Pinpoint the cell where the given text exists, returning its [x, y] midpoint coordinate. 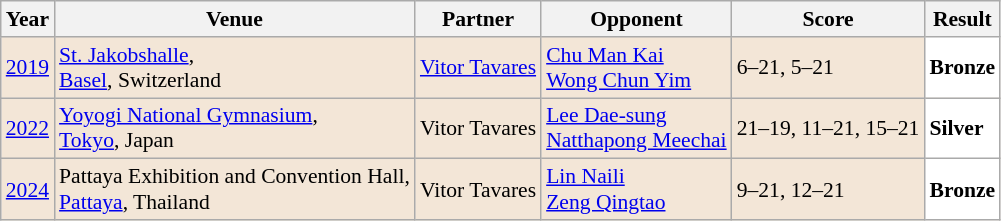
Year [28, 19]
2022 [28, 128]
Yoyogi National Gymnasium,Tokyo, Japan [234, 128]
2019 [28, 68]
Silver [962, 128]
9–21, 12–21 [828, 190]
Pattaya Exhibition and Convention Hall,Pattaya, Thailand [234, 190]
St. Jakobshalle,Basel, Switzerland [234, 68]
Partner [478, 19]
Result [962, 19]
2024 [28, 190]
Chu Man Kai Wong Chun Yim [636, 68]
Lin Naili Zeng Qingtao [636, 190]
Opponent [636, 19]
21–19, 11–21, 15–21 [828, 128]
Lee Dae-sung Natthapong Meechai [636, 128]
6–21, 5–21 [828, 68]
Score [828, 19]
Venue [234, 19]
